From the cell containing the given text, extract its center point as [x, y] coordinate. 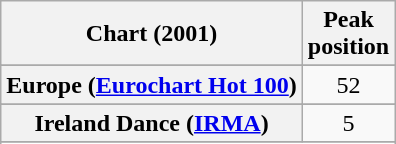
5 [348, 123]
Europe (Eurochart Hot 100) [152, 85]
Ireland Dance (IRMA) [152, 123]
Chart (2001) [152, 34]
Peakposition [348, 34]
52 [348, 85]
